Return [X, Y] of the center of cell containing provided text 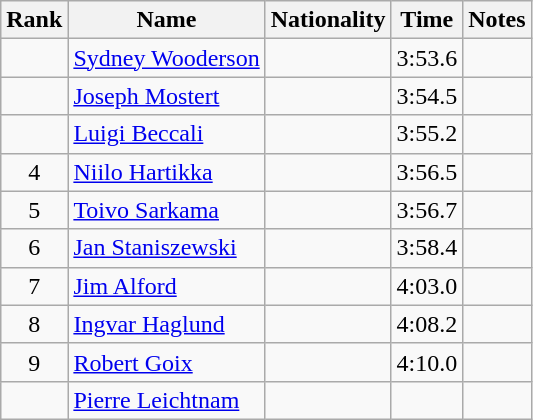
Name [166, 20]
Ingvar Haglund [166, 324]
4:10.0 [427, 362]
3:55.2 [427, 134]
Niilo Hartikka [166, 172]
4:08.2 [427, 324]
Robert Goix [166, 362]
Nationality [328, 20]
Pierre Leichtnam [166, 400]
Time [427, 20]
3:58.4 [427, 248]
Jan Staniszewski [166, 248]
Joseph Mostert [166, 96]
Toivo Sarkama [166, 210]
Notes [497, 20]
4 [34, 172]
6 [34, 248]
9 [34, 362]
Luigi Beccali [166, 134]
7 [34, 286]
8 [34, 324]
3:56.5 [427, 172]
Sydney Wooderson [166, 58]
3:54.5 [427, 96]
3:53.6 [427, 58]
4:03.0 [427, 286]
Rank [34, 20]
3:56.7 [427, 210]
5 [34, 210]
Jim Alford [166, 286]
